Provide the (x, y) coordinate of the cell's center where the given text is located.  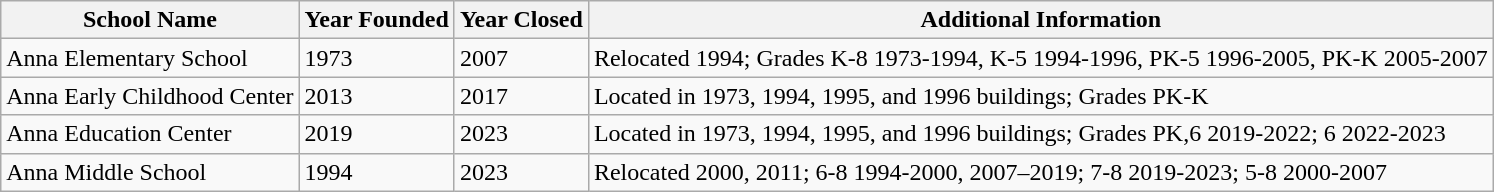
Located in 1973, 1994, 1995, and 1996 buildings; Grades PK-K (1040, 96)
School Name (150, 20)
Anna Early Childhood Center (150, 96)
Anna Elementary School (150, 58)
1973 (376, 58)
2019 (376, 134)
2013 (376, 96)
Additional Information (1040, 20)
1994 (376, 172)
Anna Middle School (150, 172)
Year Closed (521, 20)
Relocated 1994; Grades K-8 1973-1994, K-5 1994-1996, PK-5 1996-2005, PK-K 2005-2007 (1040, 58)
2017 (521, 96)
Anna Education Center (150, 134)
Relocated 2000, 2011; 6-8 1994-2000, 2007–2019; 7-8 2019-2023; 5-8 2000-2007 (1040, 172)
Located in 1973, 1994, 1995, and 1996 buildings; Grades PK,6 2019-2022; 6 2022-2023 (1040, 134)
Year Founded (376, 20)
2007 (521, 58)
